For the text-containing cell, return its midpoint in (x, y) coordinate format. 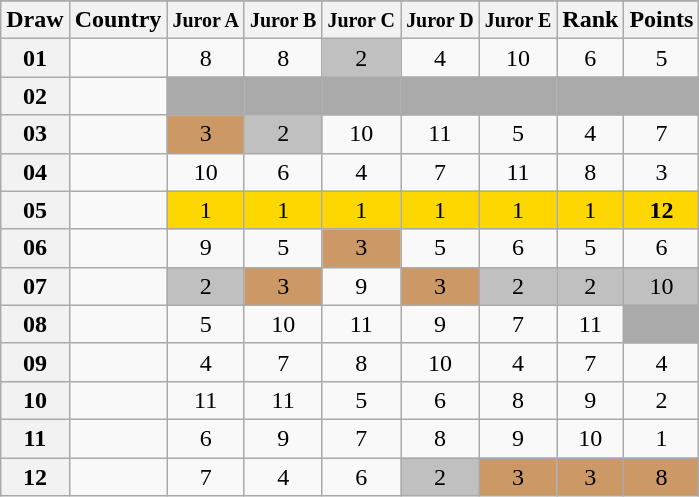
Juror E (518, 20)
07 (35, 286)
Juror C (362, 20)
08 (35, 324)
05 (35, 210)
Rank (590, 20)
09 (35, 362)
02 (35, 96)
Juror B (283, 20)
Country (118, 20)
03 (35, 134)
Juror D (440, 20)
04 (35, 172)
06 (35, 248)
Draw (35, 20)
01 (35, 58)
Points (662, 20)
Juror A (206, 20)
